Return [X, Y] of the center of cell containing provided text 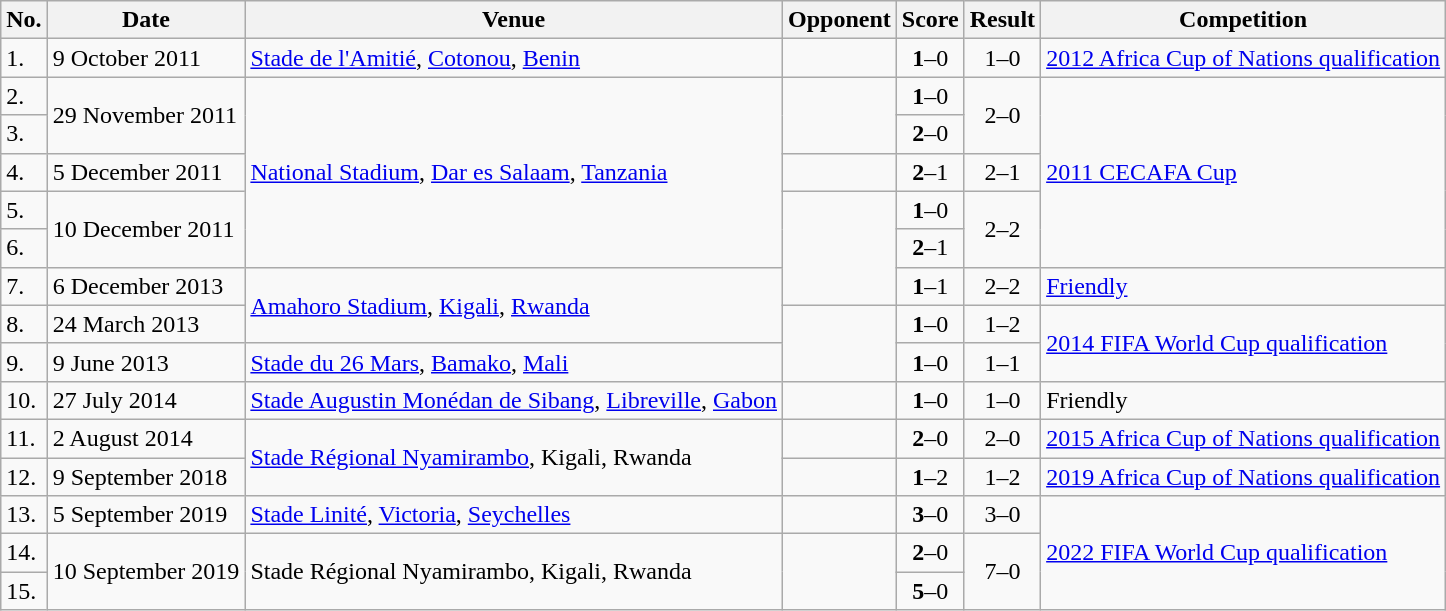
2012 Africa Cup of Nations qualification [1244, 58]
2011 CECAFA Cup [1244, 172]
Stade Linité, Victoria, Seychelles [514, 515]
12. [24, 477]
Amahoro Stadium, Kigali, Rwanda [514, 305]
8. [24, 324]
Competition [1244, 20]
2015 Africa Cup of Nations qualification [1244, 438]
3. [24, 134]
7–0 [1002, 572]
Venue [514, 20]
27 July 2014 [146, 400]
Stade Augustin Monédan de Sibang, Libreville, Gabon [514, 400]
4. [24, 172]
2019 Africa Cup of Nations qualification [1244, 477]
6. [24, 248]
13. [24, 515]
2014 FIFA World Cup qualification [1244, 343]
9 October 2011 [146, 58]
2. [24, 96]
14. [24, 553]
5–0 [930, 591]
No. [24, 20]
5 December 2011 [146, 172]
1. [24, 58]
24 March 2013 [146, 324]
11. [24, 438]
Result [1002, 20]
Opponent [840, 20]
Score [930, 20]
9. [24, 362]
2022 FIFA World Cup qualification [1244, 553]
9 September 2018 [146, 477]
15. [24, 591]
5 September 2019 [146, 515]
Stade du 26 Mars, Bamako, Mali [514, 362]
10. [24, 400]
9 June 2013 [146, 362]
7. [24, 286]
5. [24, 210]
2 August 2014 [146, 438]
10 December 2011 [146, 229]
29 November 2011 [146, 115]
Stade de l'Amitié, Cotonou, Benin [514, 58]
National Stadium, Dar es Salaam, Tanzania [514, 172]
10 September 2019 [146, 572]
Date [146, 20]
6 December 2013 [146, 286]
